Determine the (x, y) coordinate at the center of the cell enclosing the given text.  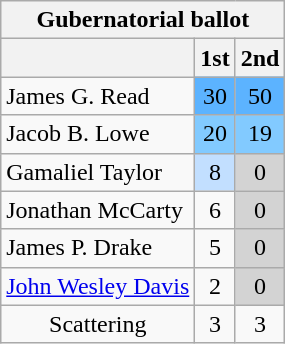
1st (215, 58)
19 (260, 134)
Jacob B. Lowe (98, 134)
6 (215, 210)
Scattering (98, 324)
2nd (260, 58)
50 (260, 96)
Gamaliel Taylor (98, 172)
8 (215, 172)
30 (215, 96)
Jonathan McCarty (98, 210)
20 (215, 134)
John Wesley Davis (98, 286)
5 (215, 248)
2 (215, 286)
James G. Read (98, 96)
Gubernatorial ballot (143, 20)
James P. Drake (98, 248)
